Return [X, Y] of the center of cell containing provided text 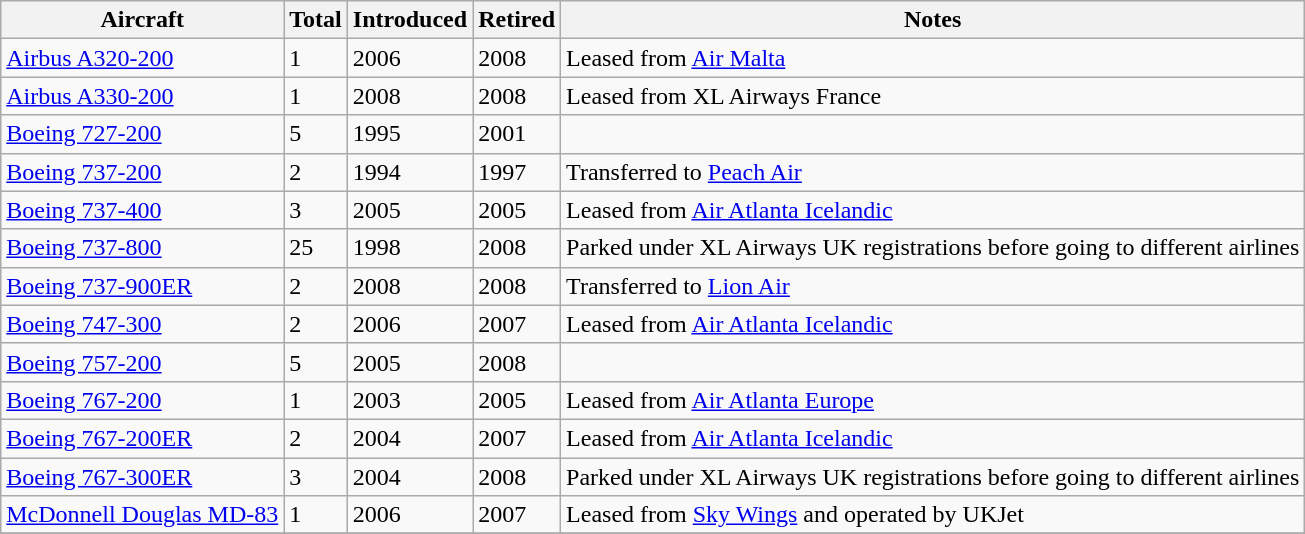
1997 [517, 172]
Transferred to Lion Air [933, 286]
25 [316, 248]
Notes [933, 20]
2003 [410, 400]
Boeing 767-200ER [142, 438]
Leased from Air Atlanta Europe [933, 400]
Boeing 757-200 [142, 362]
Boeing 727-200 [142, 134]
Boeing 747-300 [142, 324]
Leased from Air Malta [933, 58]
Leased from XL Airways France [933, 96]
Aircraft [142, 20]
Boeing 737-900ER [142, 286]
Boeing 767-300ER [142, 477]
Total [316, 20]
Introduced [410, 20]
Boeing 737-200 [142, 172]
Boeing 737-800 [142, 248]
Leased from Sky Wings and operated by UKJet [933, 515]
1994 [410, 172]
1995 [410, 134]
Transferred to Peach Air [933, 172]
McDonnell Douglas MD-83 [142, 515]
Boeing 737-400 [142, 210]
1998 [410, 248]
2001 [517, 134]
Airbus A320-200 [142, 58]
Retired [517, 20]
Boeing 767-200 [142, 400]
Airbus A330-200 [142, 96]
